Search for the cell housing the specified text and yield its (x, y) center coordinate. 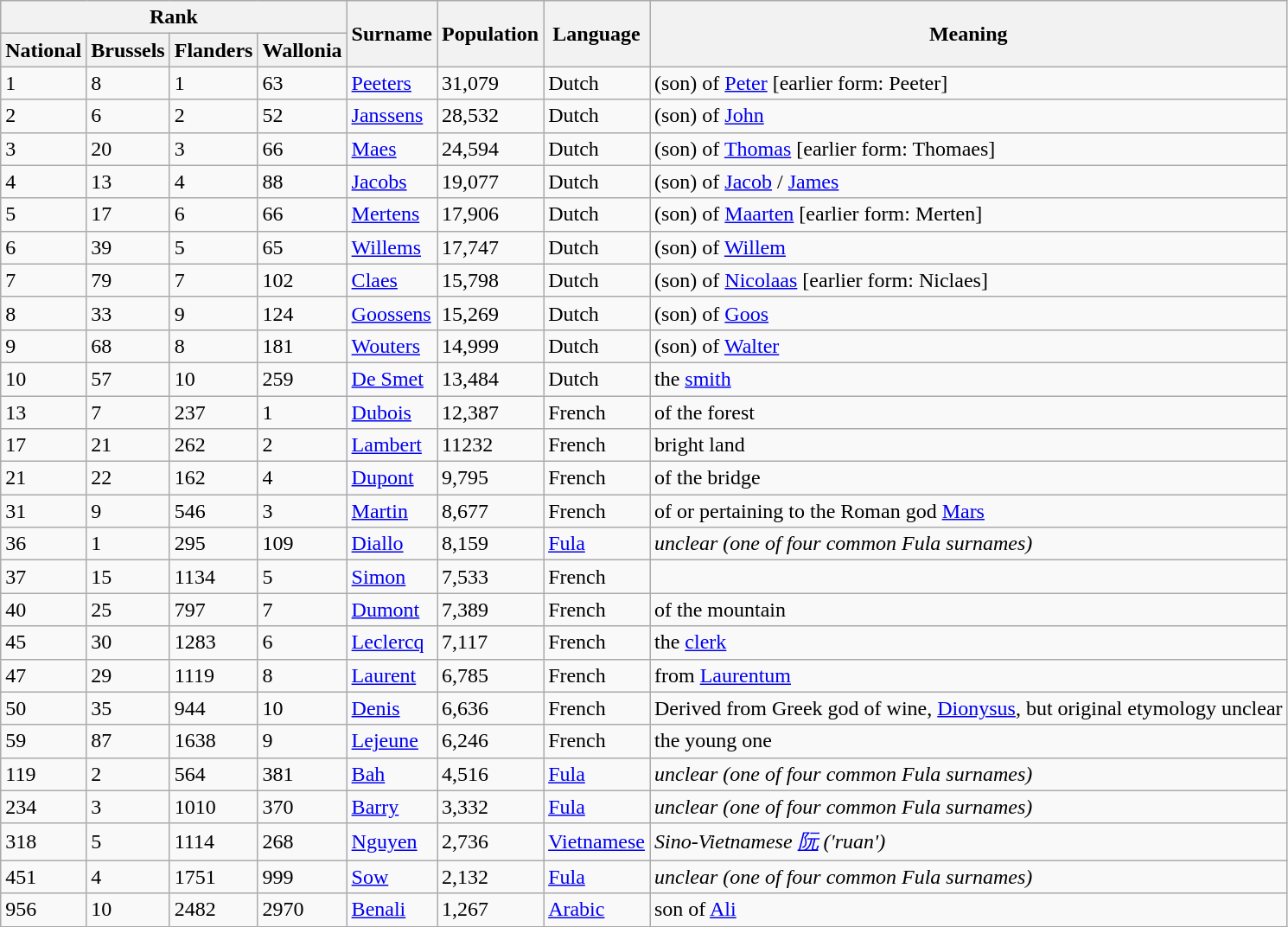
124 (303, 313)
Meaning (969, 34)
318 (43, 842)
39 (128, 247)
1283 (214, 643)
999 (303, 877)
3,332 (491, 807)
Wouters (392, 346)
Claes (392, 280)
20 (128, 149)
De Smet (392, 379)
Lambert (392, 445)
181 (303, 346)
Lejeune (392, 741)
24,594 (491, 149)
Dumont (392, 610)
of the bridge (969, 478)
944 (214, 708)
7,117 (491, 643)
33 (128, 313)
15,798 (491, 280)
6,246 (491, 741)
8,159 (491, 544)
8,677 (491, 511)
109 (303, 544)
29 (128, 675)
Laurent (392, 675)
Denis (392, 708)
59 (43, 741)
79 (128, 280)
6,636 (491, 708)
295 (214, 544)
31,079 (491, 83)
162 (214, 478)
(son) of Nicolaas [earlier form: Niclaes] (969, 280)
7,533 (491, 577)
63 (303, 83)
1119 (214, 675)
Jacobs (392, 182)
Population (491, 34)
(son) of Walter (969, 346)
2970 (303, 910)
268 (303, 842)
19,077 (491, 182)
28,532 (491, 116)
4,516 (491, 774)
Benali (392, 910)
259 (303, 379)
(son) of Willem (969, 247)
Martin (392, 511)
956 (43, 910)
Language (596, 34)
(son) of Goos (969, 313)
40 (43, 610)
Barry (392, 807)
Dupont (392, 478)
Bah (392, 774)
11232 (491, 445)
Surname (392, 34)
Leclercq (392, 643)
451 (43, 877)
37 (43, 577)
of the mountain (969, 610)
102 (303, 280)
(son) of Thomas [earlier form: Thomaes] (969, 149)
Peeters (392, 83)
25 (128, 610)
Maes (392, 149)
Mertens (392, 214)
from Laurentum (969, 675)
15,269 (491, 313)
36 (43, 544)
564 (214, 774)
Janssens (392, 116)
57 (128, 379)
Derived from Greek god of wine, Dionysus, but original etymology unclear (969, 708)
(son) of John (969, 116)
14,999 (491, 346)
Sow (392, 877)
son of Ali (969, 910)
National (43, 50)
(son) of Maarten [earlier form: Merten] (969, 214)
Diallo (392, 544)
Brussels (128, 50)
Rank (174, 17)
31 (43, 511)
Goossens (392, 313)
(son) of Jacob / James (969, 182)
17,906 (491, 214)
15 (128, 577)
1751 (214, 877)
797 (214, 610)
Simon (392, 577)
1638 (214, 741)
1,267 (491, 910)
13,484 (491, 379)
2,736 (491, 842)
Arabic (596, 910)
2482 (214, 910)
370 (303, 807)
1114 (214, 842)
50 (43, 708)
546 (214, 511)
the clerk (969, 643)
1010 (214, 807)
381 (303, 774)
45 (43, 643)
bright land (969, 445)
52 (303, 116)
68 (128, 346)
22 (128, 478)
35 (128, 708)
Dubois (392, 412)
17,747 (491, 247)
9,795 (491, 478)
Willems (392, 247)
237 (214, 412)
7,389 (491, 610)
88 (303, 182)
Wallonia (303, 50)
the young one (969, 741)
2,132 (491, 877)
12,387 (491, 412)
of the forest (969, 412)
6,785 (491, 675)
87 (128, 741)
of or pertaining to the Roman god Mars (969, 511)
Sino-Vietnamese 阮 ('ruan') (969, 842)
Vietnamese (596, 842)
30 (128, 643)
Flanders (214, 50)
Nguyen (392, 842)
the smith (969, 379)
47 (43, 675)
1134 (214, 577)
(son) of Peter [earlier form: Peeter] (969, 83)
119 (43, 774)
262 (214, 445)
234 (43, 807)
65 (303, 247)
